Scan for the cell matching the given text and deliver its [X, Y] coordinate at center. 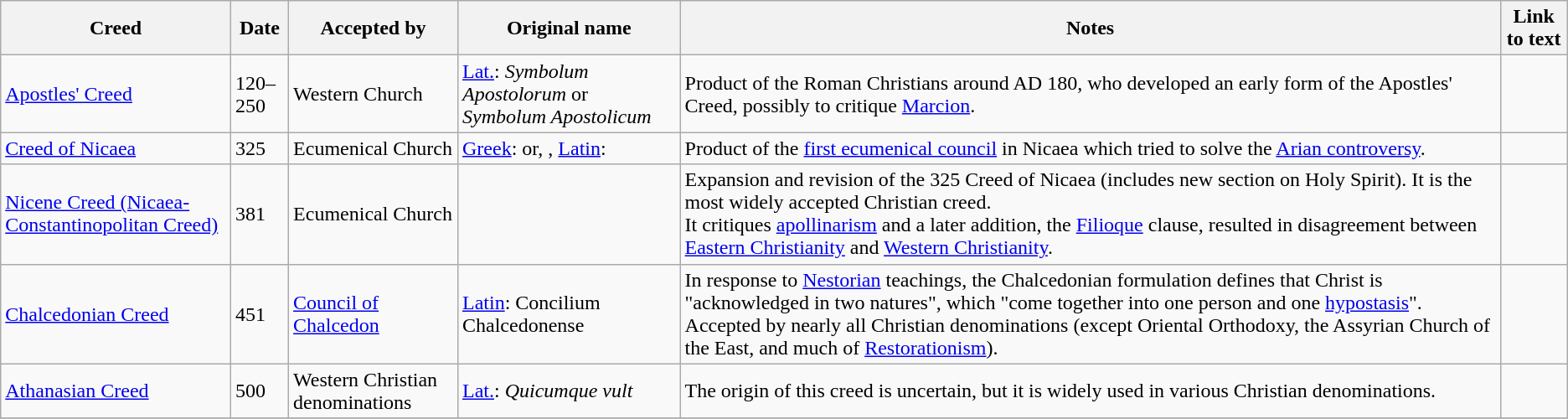
Latin: Concilium Chalcedonense [569, 313]
Notes [1091, 28]
381 [260, 215]
451 [260, 313]
Accepted by [374, 28]
Greek: or, , Latin: [569, 148]
Date [260, 28]
Creed [116, 28]
Original name [569, 28]
120–250 [260, 94]
Council of Chalcedon [374, 313]
Product of the first ecumenical council in Nicaea which tried to solve the Arian controversy. [1091, 148]
Western Church [374, 94]
325 [260, 148]
Apostles' Creed [116, 94]
Creed of Nicaea [116, 148]
Lat.: Quicumque vult [569, 391]
500 [260, 391]
Athanasian Creed [116, 391]
Nicene Creed (Nicaea-Constantinopolitan Creed) [116, 215]
Western Christian denominations [374, 391]
Product of the Roman Christians around AD 180, who developed an early form of the Apostles' Creed, possibly to critique Marcion. [1091, 94]
Chalcedonian Creed [116, 313]
The origin of this creed is uncertain, but it is widely used in various Christian denominations. [1091, 391]
Lat.: Symbolum Apostolorum or Symbolum Apostolicum [569, 94]
Link to text [1534, 28]
